From the cell containing the given text, extract its center point as (x, y) coordinate. 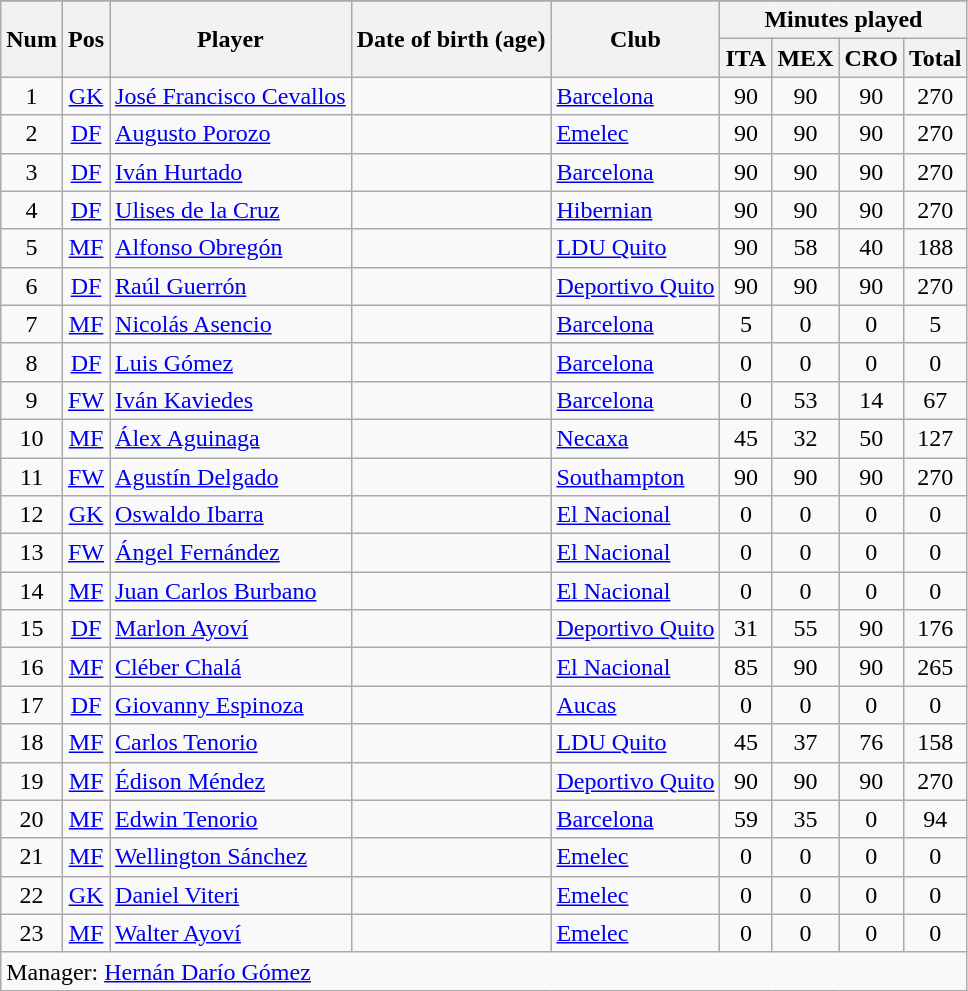
6 (32, 286)
20 (32, 819)
Oswaldo Ibarra (231, 515)
Juan Carlos Burbano (231, 591)
Player (231, 39)
Édison Méndez (231, 781)
10 (32, 438)
265 (935, 667)
Wellington Sánchez (231, 857)
Luis Gómez (231, 362)
Alfonso Obregón (231, 248)
11 (32, 477)
Giovanny Espinoza (231, 705)
59 (746, 819)
8 (32, 362)
Marlon Ayoví (231, 629)
CRO (871, 58)
Hibernian (636, 210)
Aucas (636, 705)
94 (935, 819)
Augusto Porozo (231, 134)
Agustín Delgado (231, 477)
17 (32, 705)
Carlos Tenorio (231, 743)
9 (32, 400)
Cléber Chalá (231, 667)
58 (806, 248)
José Francisco Cevallos (231, 96)
Raúl Guerrón (231, 286)
76 (871, 743)
1 (32, 96)
23 (32, 933)
35 (806, 819)
Ulises de la Cruz (231, 210)
37 (806, 743)
19 (32, 781)
18 (32, 743)
Edwin Tenorio (231, 819)
31 (746, 629)
Manager: Hernán Darío Gómez (484, 971)
53 (806, 400)
Álex Aguinaga (231, 438)
7 (32, 324)
Southampton (636, 477)
Iván Hurtado (231, 172)
32 (806, 438)
Num (32, 39)
188 (935, 248)
Pos (86, 39)
55 (806, 629)
Minutes played (844, 20)
50 (871, 438)
Daniel Viteri (231, 895)
Walter Ayoví (231, 933)
40 (871, 248)
3 (32, 172)
176 (935, 629)
15 (32, 629)
Iván Kaviedes (231, 400)
22 (32, 895)
21 (32, 857)
13 (32, 553)
Club (636, 39)
67 (935, 400)
158 (935, 743)
Total (935, 58)
16 (32, 667)
Ángel Fernández (231, 553)
12 (32, 515)
ITA (746, 58)
85 (746, 667)
127 (935, 438)
Date of birth (age) (451, 39)
4 (32, 210)
Necaxa (636, 438)
2 (32, 134)
MEX (806, 58)
Nicolás Asencio (231, 324)
